Pinpoint the cell where the given text exists, returning its [x, y] midpoint coordinate. 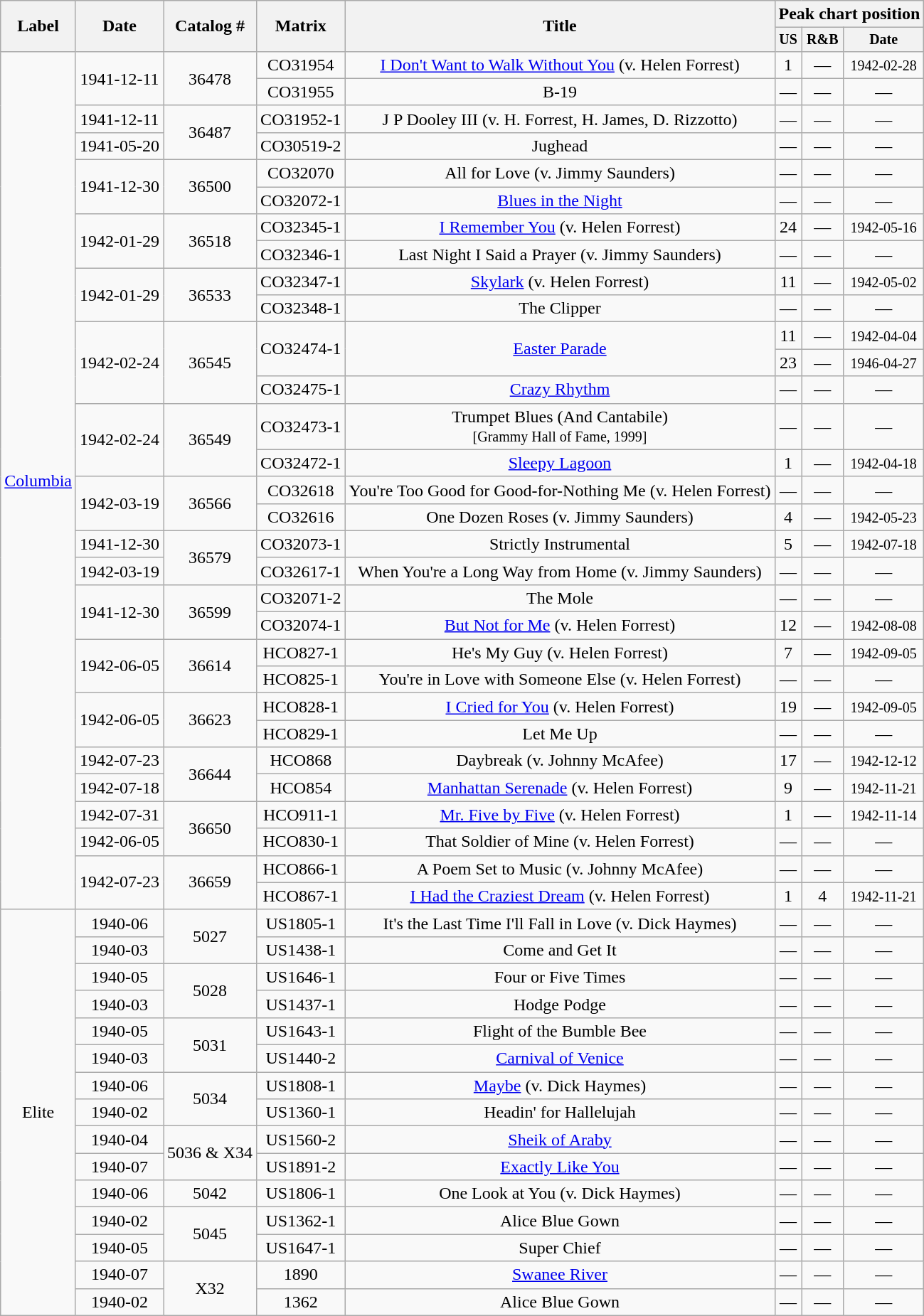
Matrix [301, 26]
HCO829-1 [301, 734]
CO32071-2 [301, 598]
Columbia [38, 481]
CO32618 [301, 490]
US1643-1 [301, 1031]
The Clipper [560, 309]
5027 [211, 936]
US1437-1 [301, 1004]
US1806-1 [301, 1194]
36518 [211, 241]
19 [788, 707]
5 [788, 544]
36487 [211, 132]
It's the Last Time I'll Fall in Love (v. Dick Haymes) [560, 923]
He's My Guy (v. Helen Forrest) [560, 653]
36614 [211, 666]
Manhattan Serenade (v. Helen Forrest) [560, 788]
Headin' for Hallelujah [560, 1113]
J P Dooley III (v. H. Forrest, H. James, D. Rizzotto) [560, 119]
1942-04-18 [883, 463]
36599 [211, 611]
You're in Love with Someone Else (v. Helen Forrest) [560, 680]
Maybe (v. Dick Haymes) [560, 1086]
US1647-1 [301, 1248]
A Poem Set to Music (v. Johnny McAfee) [560, 869]
Daybreak (v. Johnny McAfee) [560, 761]
CO32070 [301, 173]
Mr. Five by Five (v. Helen Forrest) [560, 815]
US1646-1 [301, 977]
36650 [211, 828]
1942-04-04 [883, 336]
1942-07-31 [120, 815]
17 [788, 761]
CO32073-1 [301, 544]
5028 [211, 990]
1362 [301, 1302]
HCO868 [301, 761]
One Dozen Roses (v. Jimmy Saunders) [560, 517]
I Had the Craziest Dream (v. Helen Forrest) [560, 896]
1942-11-14 [883, 815]
Peak chart position [849, 14]
US [788, 40]
Sheik of Araby [560, 1140]
1890 [301, 1275]
5034 [211, 1099]
Label [38, 26]
US1560-2 [301, 1140]
Strictly Instrumental [560, 544]
HCO825-1 [301, 680]
CO32475-1 [301, 390]
CO31955 [301, 92]
36623 [211, 720]
HCO854 [301, 788]
5036 & X34 [211, 1153]
5042 [211, 1194]
CO32072-1 [301, 200]
But Not for Me (v. Helen Forrest) [560, 626]
23 [788, 363]
Elite [38, 1112]
1940-04 [120, 1140]
Hodge Podge [560, 1004]
Super Chief [560, 1248]
R&B [822, 40]
9 [788, 788]
Last Night I Said a Prayer (v. Jimmy Saunders) [560, 255]
CO32473-1 [301, 427]
HCO867-1 [301, 896]
7 [788, 653]
1942-05-23 [883, 517]
HCO911-1 [301, 815]
US1360-1 [301, 1113]
US1438-1 [301, 950]
I Don't Want to Walk Without You (v. Helen Forrest) [560, 65]
36500 [211, 187]
36478 [211, 78]
1942-02-28 [883, 65]
CO30519-2 [301, 146]
Catalog # [211, 26]
1942-08-08 [883, 626]
Title [560, 26]
Blues in the Night [560, 200]
HCO830-1 [301, 842]
CO32074-1 [301, 626]
36545 [211, 363]
CO32616 [301, 517]
Crazy Rhythm [560, 390]
X32 [211, 1288]
Skylark (v. Helen Forrest) [560, 282]
Flight of the Bumble Bee [560, 1031]
Jughead [560, 146]
36659 [211, 882]
5031 [211, 1044]
1942-12-12 [883, 761]
CO32474-1 [301, 349]
1941-05-20 [120, 146]
CO32346-1 [301, 255]
1942-05-16 [883, 228]
CO31954 [301, 65]
36644 [211, 774]
The Mole [560, 598]
5045 [211, 1234]
I Remember You (v. Helen Forrest) [560, 228]
US1362-1 [301, 1221]
Swanee River [560, 1275]
All for Love (v. Jimmy Saunders) [560, 173]
36533 [211, 295]
1942-05-02 [883, 282]
Let Me Up [560, 734]
24 [788, 228]
US1805-1 [301, 923]
CO32617-1 [301, 571]
You're Too Good for Good-for-Nothing Me (v. Helen Forrest) [560, 490]
CO32347-1 [301, 282]
HCO828-1 [301, 707]
One Look at You (v. Dick Haymes) [560, 1194]
Come and Get It [560, 950]
Sleepy Lagoon [560, 463]
That Soldier of Mine (v. Helen Forrest) [560, 842]
US1808-1 [301, 1086]
I Cried for You (v. Helen Forrest) [560, 707]
When You're a Long Way from Home (v. Jimmy Saunders) [560, 571]
Trumpet Blues (And Cantabile)[Grammy Hall of Fame, 1999] [560, 427]
US1440-2 [301, 1059]
B-19 [560, 92]
1946-04-27 [883, 363]
CO32348-1 [301, 309]
36549 [211, 439]
Four or Five Times [560, 977]
Easter Parade [560, 349]
US1891-2 [301, 1167]
HCO827-1 [301, 653]
36579 [211, 557]
CO31952-1 [301, 119]
Exactly Like You [560, 1167]
12 [788, 626]
HCO866-1 [301, 869]
CO32472-1 [301, 463]
36566 [211, 503]
Carnival of Venice [560, 1059]
CO32345-1 [301, 228]
